Scan for the cell matching the given text and deliver its (x, y) coordinate at center. 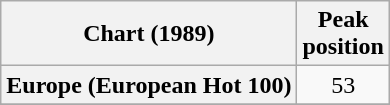
Europe (European Hot 100) (149, 85)
53 (343, 85)
Peakposition (343, 34)
Chart (1989) (149, 34)
